Identify which cell holds the provided text, then report its [x, y] central coordinate. 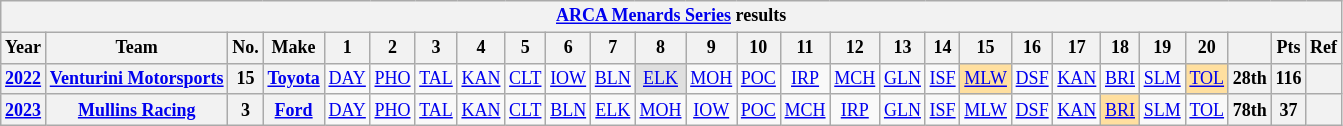
16 [1032, 48]
78th [1250, 110]
9 [712, 48]
1 [347, 48]
8 [660, 48]
20 [1206, 48]
6 [568, 48]
12 [855, 48]
19 [1162, 48]
5 [526, 48]
2023 [24, 110]
11 [805, 48]
Pts [1288, 48]
2022 [24, 78]
13 [903, 48]
Team [136, 48]
14 [942, 48]
28th [1250, 78]
ARCA Menards Series results [672, 16]
18 [1120, 48]
Year [24, 48]
Make [294, 48]
7 [612, 48]
Mullins Racing [136, 110]
No. [246, 48]
Ref [1324, 48]
4 [481, 48]
116 [1288, 78]
37 [1288, 110]
Toyota [294, 78]
17 [1077, 48]
2 [392, 48]
Venturini Motorsports [136, 78]
Ford [294, 110]
10 [759, 48]
